Return the [x, y] coordinate for the center point of the cell that contains the specified text.  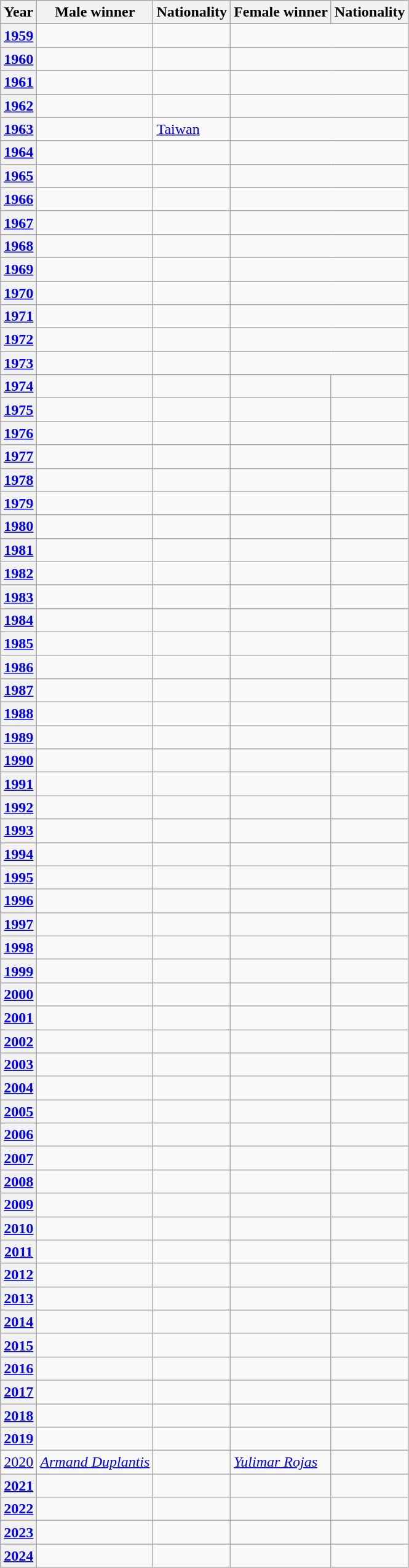
1995 [18, 877]
2009 [18, 1205]
Female winner [281, 12]
Male winner [95, 12]
2014 [18, 1322]
1988 [18, 714]
2002 [18, 1041]
1968 [18, 246]
1984 [18, 620]
1992 [18, 807]
1985 [18, 643]
2010 [18, 1228]
1999 [18, 971]
1987 [18, 691]
1990 [18, 761]
2007 [18, 1158]
1967 [18, 222]
2001 [18, 1017]
2016 [18, 1368]
2012 [18, 1275]
1982 [18, 573]
1976 [18, 433]
2004 [18, 1088]
2013 [18, 1298]
1979 [18, 503]
2020 [18, 1462]
1974 [18, 386]
1959 [18, 36]
1963 [18, 129]
1997 [18, 924]
Armand Duplantis [95, 1462]
1966 [18, 199]
1975 [18, 410]
1989 [18, 737]
1993 [18, 831]
2021 [18, 1486]
2019 [18, 1439]
1965 [18, 176]
1994 [18, 854]
1972 [18, 340]
1961 [18, 82]
2003 [18, 1065]
1996 [18, 901]
Year [18, 12]
1970 [18, 293]
1998 [18, 947]
1978 [18, 480]
1964 [18, 152]
1980 [18, 527]
2024 [18, 1556]
2023 [18, 1532]
2011 [18, 1252]
1977 [18, 457]
2015 [18, 1345]
1981 [18, 550]
1983 [18, 597]
2005 [18, 1111]
2008 [18, 1182]
1986 [18, 667]
1969 [18, 269]
Yulimar Rojas [281, 1462]
1971 [18, 316]
2006 [18, 1135]
2018 [18, 1415]
2000 [18, 994]
2022 [18, 1509]
1960 [18, 59]
1962 [18, 106]
Taiwan [192, 129]
1973 [18, 363]
2017 [18, 1392]
1991 [18, 784]
